Search for the cell housing the specified text and yield its [x, y] center coordinate. 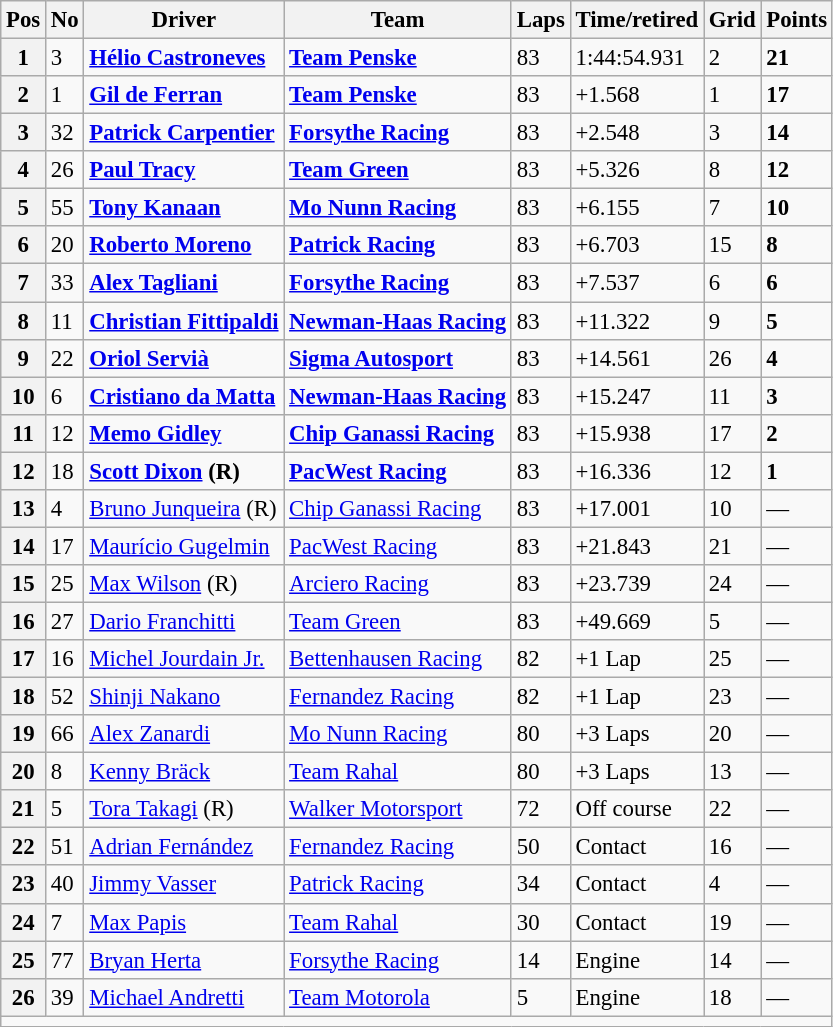
Alex Tagliani [184, 283]
+6.703 [636, 245]
+21.843 [636, 546]
+15.938 [636, 433]
Max Papis [184, 922]
77 [65, 960]
+6.155 [636, 208]
Scott Dixon (R) [184, 471]
+15.247 [636, 396]
40 [65, 885]
Dario Franchitti [184, 621]
Bettenhausen Racing [398, 659]
+23.739 [636, 584]
Off course [636, 809]
Points [796, 20]
Shinji Nakano [184, 697]
Memo Gidley [184, 433]
Pos [24, 20]
Maurício Gugelmin [184, 546]
Team [398, 20]
Time/retired [636, 20]
33 [65, 283]
Bryan Herta [184, 960]
32 [65, 133]
+49.669 [636, 621]
34 [540, 885]
+2.548 [636, 133]
Alex Zanardi [184, 734]
Patrick Carpentier [184, 133]
Cristiano da Matta [184, 396]
Laps [540, 20]
Jimmy Vasser [184, 885]
+5.326 [636, 170]
Grid [732, 20]
27 [65, 621]
Max Wilson (R) [184, 584]
30 [540, 922]
Tony Kanaan [184, 208]
Arciero Racing [398, 584]
+7.537 [636, 283]
+14.561 [636, 358]
50 [540, 847]
Sigma Autosport [398, 358]
55 [65, 208]
Driver [184, 20]
72 [540, 809]
Oriol Servià [184, 358]
Kenny Bräck [184, 772]
39 [65, 997]
1:44:54.931 [636, 58]
+17.001 [636, 509]
Gil de Ferran [184, 95]
Michael Andretti [184, 997]
66 [65, 734]
+1.568 [636, 95]
Adrian Fernández [184, 847]
Christian Fittipaldi [184, 321]
Hélio Castroneves [184, 58]
Team Motorola [398, 997]
Paul Tracy [184, 170]
Roberto Moreno [184, 245]
52 [65, 697]
51 [65, 847]
+11.322 [636, 321]
Bruno Junqueira (R) [184, 509]
Walker Motorsport [398, 809]
Michel Jourdain Jr. [184, 659]
Tora Takagi (R) [184, 809]
No [65, 20]
+16.336 [636, 471]
